Return the [x, y] coordinate for the center point of the cell that contains the specified text.  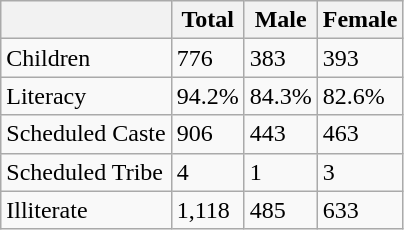
Scheduled Caste [86, 134]
633 [360, 210]
Literacy [86, 96]
1 [280, 172]
443 [280, 134]
Scheduled Tribe [86, 172]
4 [208, 172]
906 [208, 134]
3 [360, 172]
485 [280, 210]
393 [360, 58]
463 [360, 134]
776 [208, 58]
383 [280, 58]
84.3% [280, 96]
Male [280, 20]
Illiterate [86, 210]
94.2% [208, 96]
Total [208, 20]
82.6% [360, 96]
Children [86, 58]
Female [360, 20]
1,118 [208, 210]
